For the text-containing cell, return its midpoint in (X, Y) coordinate format. 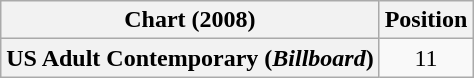
Position (426, 20)
US Adult Contemporary (Billboard) (190, 58)
11 (426, 58)
Chart (2008) (190, 20)
